Identify which cell holds the provided text, then report its (x, y) central coordinate. 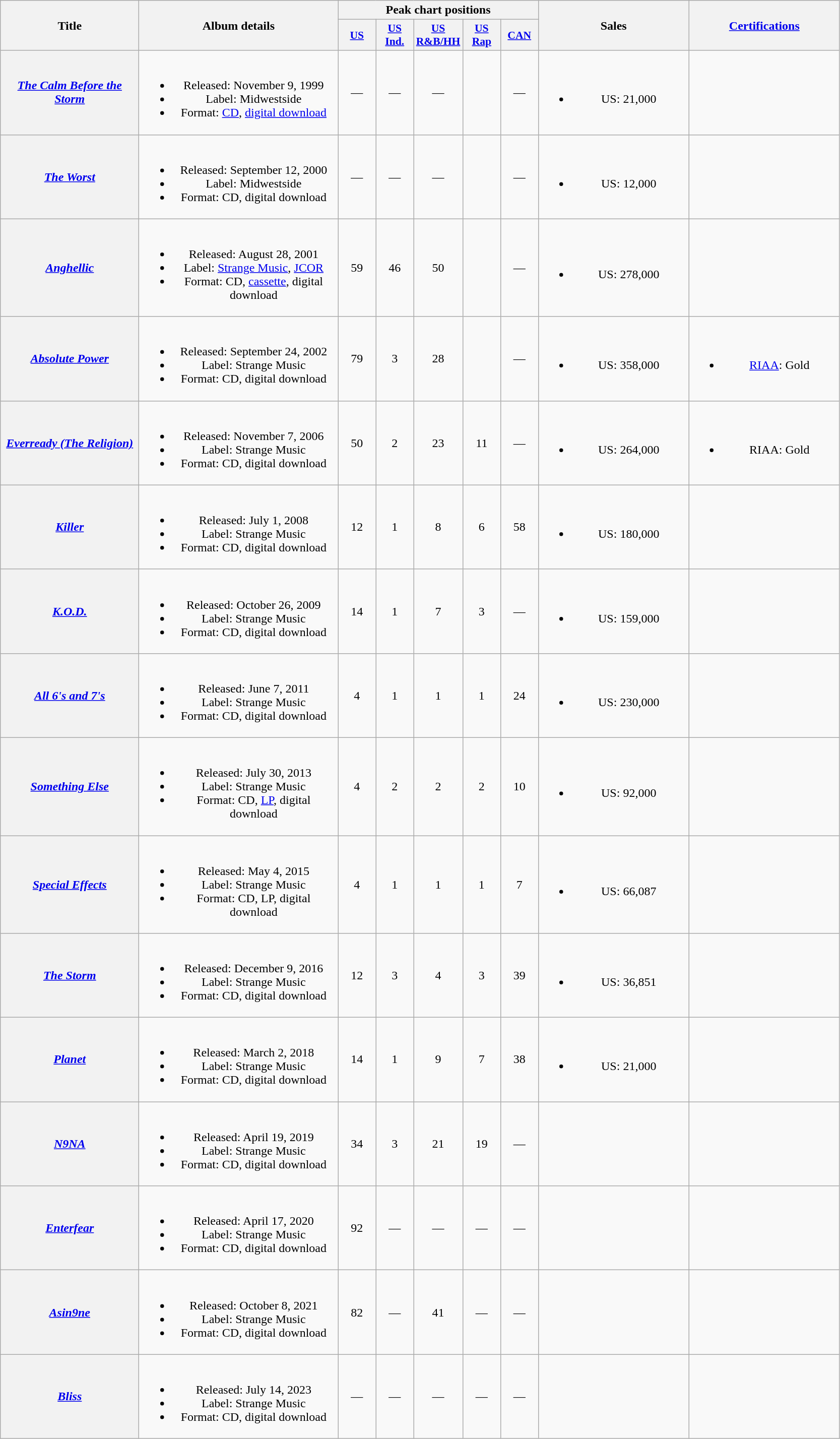
Released: May 4, 2015Label: Strange MusicFormat: CD, LP, digital download (239, 885)
US (357, 35)
Released: March 2, 2018Label: Strange MusicFormat: CD, digital download (239, 1059)
Released: August 28, 2001Label: Strange Music, JCORFormat: CD, cassette, digital download (239, 268)
28 (438, 359)
19 (482, 1144)
Bliss (70, 1396)
24 (519, 696)
Sales (614, 25)
All 6's and 7's (70, 696)
N9NA (70, 1144)
Anghellic (70, 268)
8 (438, 527)
Released: April 17, 2020Label: Strange MusicFormat: CD, digital download (239, 1228)
Released: July 30, 2013Label: Strange MusicFormat: CD, LP, digital download (239, 786)
US: 92,000 (614, 786)
US: 12,000 (614, 176)
9 (438, 1059)
79 (357, 359)
Released: December 9, 2016Label: Strange MusicFormat: CD, digital download (239, 976)
K.O.D. (70, 611)
US: 36,851 (614, 976)
6 (482, 527)
Album details (239, 25)
US: 358,000 (614, 359)
The Calm Before the Storm (70, 93)
Released: November 7, 2006Label: Strange MusicFormat: CD, digital download (239, 443)
Released: April 19, 2019Label: Strange MusicFormat: CD, digital download (239, 1144)
23 (438, 443)
US: 66,087 (614, 885)
41 (438, 1312)
Released: November 9, 1999Label: MidwestsideFormat: CD, digital download (239, 93)
US: 180,000 (614, 527)
USInd. (395, 35)
46 (395, 268)
Absolute Power (70, 359)
US: 278,000 (614, 268)
USRap (482, 35)
Released: July 14, 2023Label: Strange MusicFormat: CD, digital download (239, 1396)
Title (70, 25)
Released: October 8, 2021Label: Strange MusicFormat: CD, digital download (239, 1312)
21 (438, 1144)
Released: July 1, 2008Label: Strange MusicFormat: CD, digital download (239, 527)
Planet (70, 1059)
38 (519, 1059)
Killer (70, 527)
92 (357, 1228)
Released: October 26, 2009Label: Strange MusicFormat: CD, digital download (239, 611)
USR&B/HH (438, 35)
Released: September 12, 2000Label: MidwestsideFormat: CD, digital download (239, 176)
Released: June 7, 2011Label: Strange MusicFormat: CD, digital download (239, 696)
11 (482, 443)
39 (519, 976)
The Worst (70, 176)
CAN (519, 35)
82 (357, 1312)
US: 230,000 (614, 696)
Certifications (764, 25)
US: 264,000 (614, 443)
Something Else (70, 786)
Special Effects (70, 885)
34 (357, 1144)
US: 159,000 (614, 611)
Enterfear (70, 1228)
Released: September 24, 2002Label: Strange MusicFormat: CD, digital download (239, 359)
The Storm (70, 976)
Asin9ne (70, 1312)
59 (357, 268)
58 (519, 527)
10 (519, 786)
Everready (The Religion) (70, 443)
Peak chart positions (438, 10)
